Capture the cell that displays the provided text and extract its (X, Y) central coordinate. 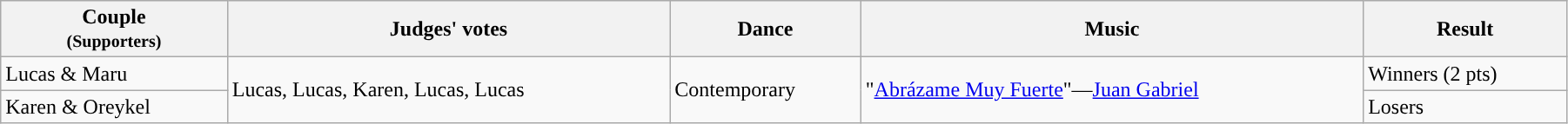
"Abrázame Muy Fuerte"—Juan Gabriel (1112, 90)
Contemporary (766, 90)
Lucas, Lucas, Karen, Lucas, Lucas (449, 90)
Karen & Oreykel (114, 107)
Losers (1465, 107)
Music (1112, 29)
Couple(Supporters) (114, 29)
Judges' votes (449, 29)
Winners (2 pts) (1465, 74)
Lucas & Maru (114, 74)
Result (1465, 29)
Dance (766, 29)
